Provide the (X, Y) coordinate of the cell's center where the given text is located.  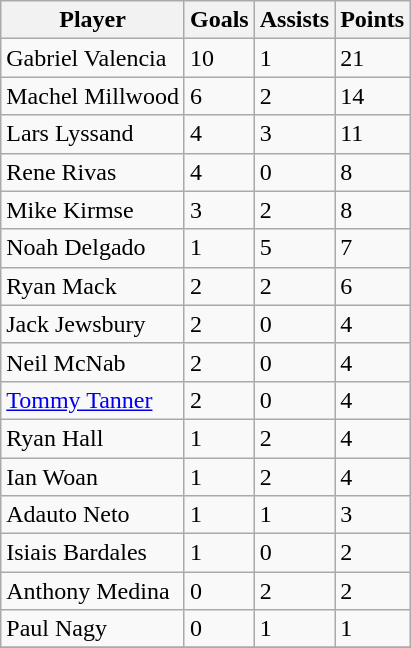
5 (294, 248)
Anthony Medina (93, 591)
11 (372, 134)
Rene Rivas (93, 172)
Assists (294, 20)
7 (372, 248)
21 (372, 58)
Isiais Bardales (93, 553)
Ian Woan (93, 477)
Lars Lyssand (93, 134)
Neil McNab (93, 362)
Ryan Hall (93, 438)
Points (372, 20)
Mike Kirmse (93, 210)
Tommy Tanner (93, 400)
Adauto Neto (93, 515)
Player (93, 20)
10 (219, 58)
Paul Nagy (93, 629)
Goals (219, 20)
Noah Delgado (93, 248)
Jack Jewsbury (93, 324)
Gabriel Valencia (93, 58)
14 (372, 96)
Ryan Mack (93, 286)
Machel Millwood (93, 96)
